Pinpoint the cell where the given text exists, returning its (x, y) midpoint coordinate. 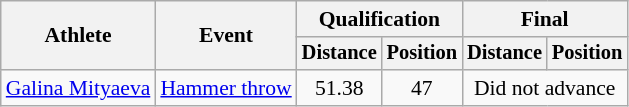
Athlete (78, 36)
Did not advance (544, 88)
Final (544, 19)
Galina Mityaeva (78, 88)
Qualification (380, 19)
47 (422, 88)
Hammer throw (226, 88)
Event (226, 36)
51.38 (340, 88)
